From the cell containing the given text, extract its center point as [X, Y] coordinate. 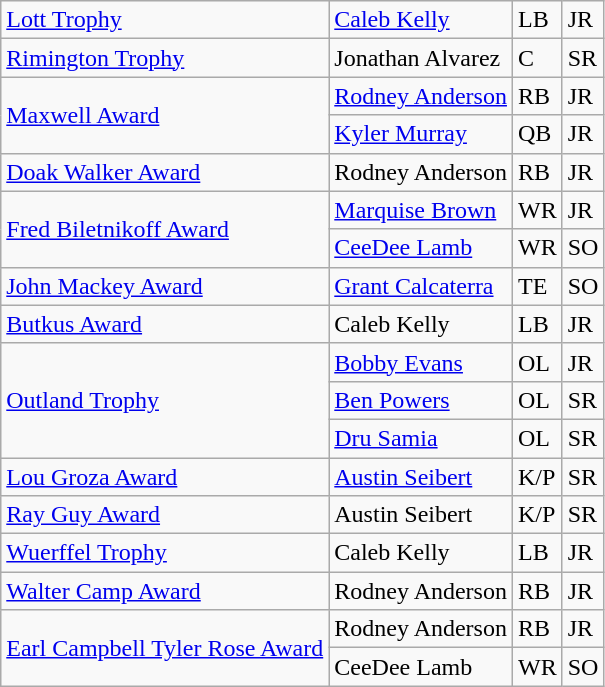
Wuerffel Trophy [165, 553]
Doak Walker Award [165, 172]
Outland Trophy [165, 400]
Ray Guy Award [165, 515]
TE [537, 286]
Butkus Award [165, 324]
Dru Samia [421, 438]
Lott Trophy [165, 20]
C [537, 58]
QB [537, 134]
Bobby Evans [421, 362]
Lou Groza Award [165, 477]
Kyler Murray [421, 134]
Marquise Brown [421, 210]
Walter Camp Award [165, 591]
Earl Campbell Tyler Rose Award [165, 648]
Maxwell Award [165, 115]
Rimington Trophy [165, 58]
Ben Powers [421, 400]
Jonathan Alvarez [421, 58]
Grant Calcaterra [421, 286]
Fred Biletnikoff Award [165, 229]
John Mackey Award [165, 286]
